Capture the cell that displays the provided text and extract its (X, Y) central coordinate. 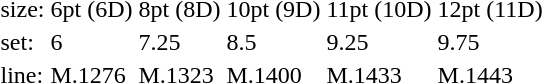
9.25 (379, 42)
8.5 (274, 42)
7.25 (180, 42)
6 (92, 42)
